Search for the cell housing the specified text and yield its (X, Y) center coordinate. 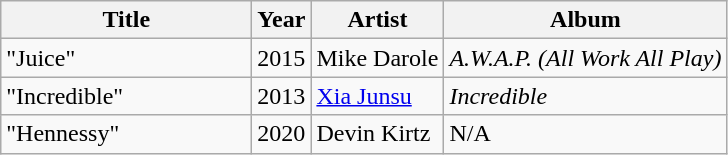
Mike Darole (378, 58)
Title (126, 20)
"Hennessy" (126, 134)
"Incredible" (126, 96)
2015 (282, 58)
Album (586, 20)
"Juice" (126, 58)
Year (282, 20)
Xia Junsu (378, 96)
2020 (282, 134)
Devin Kirtz (378, 134)
N/A (586, 134)
Incredible (586, 96)
Artist (378, 20)
A.W.A.P. (All Work All Play) (586, 58)
2013 (282, 96)
